Find where the given text appears and provide that cell's center as (x, y) coordinate. 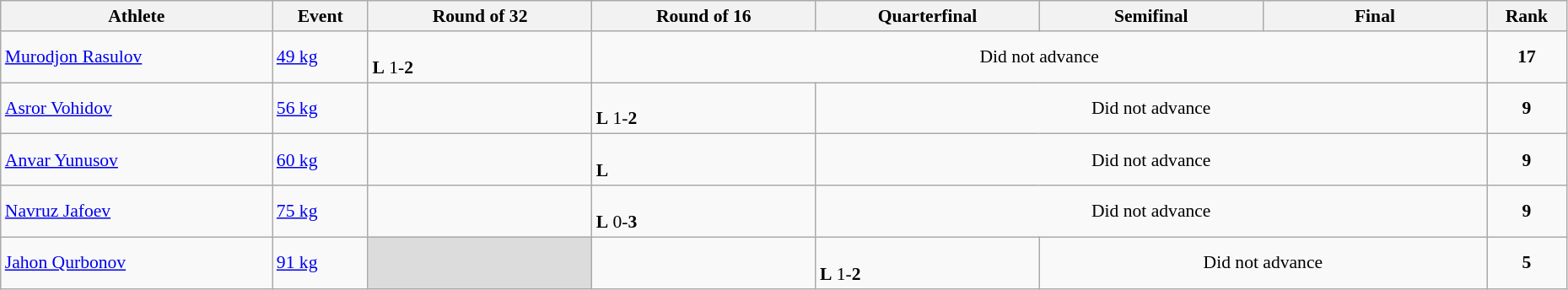
Murodjon Rasulov (137, 57)
49 kg (321, 57)
Asror Vohidov (137, 108)
Final (1375, 16)
91 kg (321, 263)
56 kg (321, 108)
5 (1527, 263)
Quarterfinal (928, 16)
Jahon Qurbonov (137, 263)
Navruz Jafoev (137, 211)
Event (321, 16)
Athlete (137, 16)
L (703, 160)
Anvar Yunusov (137, 160)
L 0-3 (703, 211)
75 kg (321, 211)
Round of 16 (703, 16)
60 kg (321, 160)
Round of 32 (479, 16)
17 (1527, 57)
Semifinal (1150, 16)
Rank (1527, 16)
